Detect which cell encompasses the target text, then output its [x, y] center coordinate. 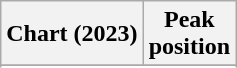
Chart (2023) [72, 34]
Peakposition [189, 34]
